Scan for the cell matching the given text and deliver its (X, Y) coordinate at center. 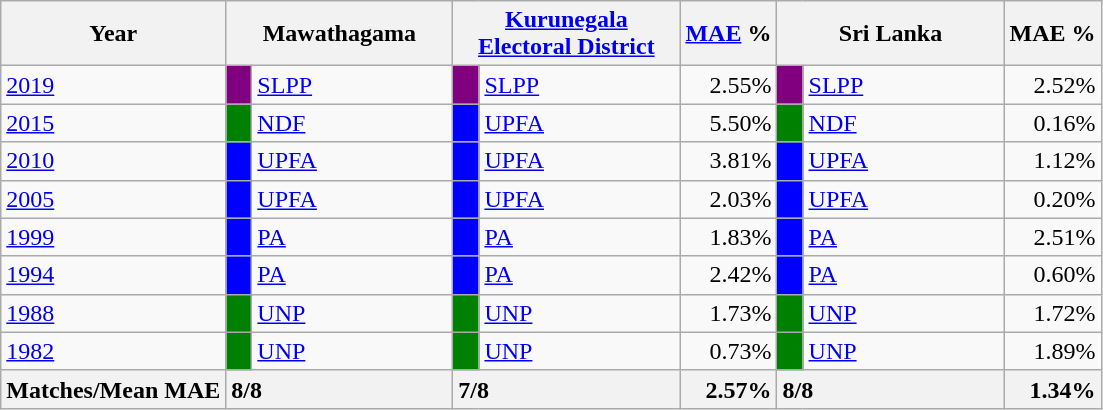
2.57% (728, 389)
2010 (114, 161)
Year (114, 34)
2005 (114, 199)
0.60% (1052, 275)
1.83% (728, 237)
Mawathagama (340, 34)
0.20% (1052, 199)
Kurunegala Electoral District (566, 34)
3.81% (728, 161)
Sri Lanka (890, 34)
2.03% (728, 199)
Matches/Mean MAE (114, 389)
1.73% (728, 313)
5.50% (728, 123)
0.73% (728, 351)
7/8 (566, 389)
2019 (114, 85)
1.34% (1052, 389)
2015 (114, 123)
1.89% (1052, 351)
1994 (114, 275)
2.55% (728, 85)
0.16% (1052, 123)
2.42% (728, 275)
1982 (114, 351)
1.12% (1052, 161)
1988 (114, 313)
1.72% (1052, 313)
2.52% (1052, 85)
1999 (114, 237)
2.51% (1052, 237)
